Extract the [x, y] coordinate from the center of the cell holding the provided text.  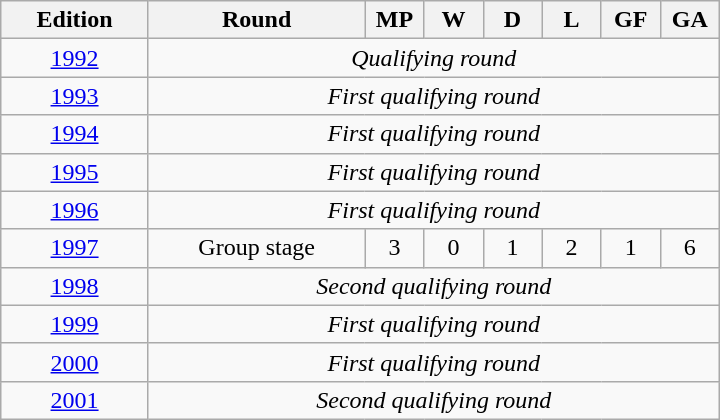
Group stage [256, 248]
Qualifying round [434, 58]
1994 [75, 134]
2 [572, 248]
3 [394, 248]
1995 [75, 172]
1998 [75, 286]
6 [690, 248]
MP [394, 20]
1996 [75, 210]
Round [256, 20]
L [572, 20]
2001 [75, 400]
1999 [75, 324]
1997 [75, 248]
GF [630, 20]
W [454, 20]
2000 [75, 362]
Edition [75, 20]
1993 [75, 96]
GA [690, 20]
0 [454, 248]
D [512, 20]
1992 [75, 58]
